Search for the cell housing the specified text and yield its [X, Y] center coordinate. 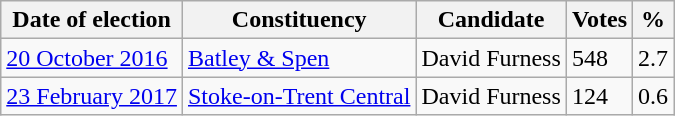
Date of election [92, 20]
0.6 [654, 96]
% [654, 20]
Constituency [298, 20]
20 October 2016 [92, 58]
124 [599, 96]
Stoke-on-Trent Central [298, 96]
548 [599, 58]
2.7 [654, 58]
Votes [599, 20]
23 February 2017 [92, 96]
Batley & Spen [298, 58]
Candidate [491, 20]
